Extract the [X, Y] coordinate from the center of the cell holding the provided text.  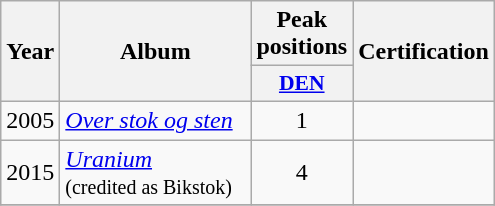
Over stok og sten [156, 120]
2015 [30, 172]
4 [302, 172]
Peak positions [302, 34]
1 [302, 120]
DEN [302, 84]
Uranium(credited as Bikstok) [156, 172]
Album [156, 52]
Year [30, 52]
2005 [30, 120]
Certification [424, 52]
